Capture the cell that displays the provided text and extract its [X, Y] central coordinate. 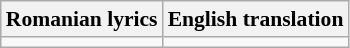
English translation [256, 19]
Romanian lyrics [82, 19]
